Pinpoint the cell where the given text exists, returning its (X, Y) midpoint coordinate. 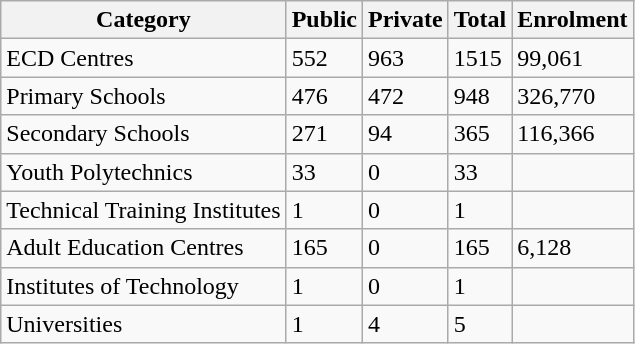
476 (324, 96)
Primary Schools (144, 96)
552 (324, 58)
1515 (480, 58)
94 (406, 134)
Universities (144, 324)
5 (480, 324)
Technical Training Institutes (144, 210)
963 (406, 58)
Total (480, 20)
4 (406, 324)
99,061 (572, 58)
271 (324, 134)
Youth Polytechnics (144, 172)
948 (480, 96)
326,770 (572, 96)
Secondary Schools (144, 134)
116,366 (572, 134)
6,128 (572, 248)
Enrolment (572, 20)
Category (144, 20)
ECD Centres (144, 58)
Institutes of Technology (144, 286)
Private (406, 20)
472 (406, 96)
Adult Education Centres (144, 248)
365 (480, 134)
Public (324, 20)
